Detect which cell encompasses the target text, then output its [x, y] center coordinate. 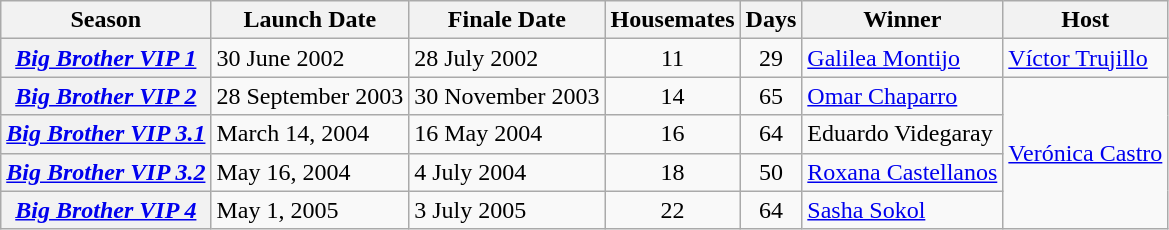
Verónica Castro [1086, 153]
Big Brother VIP 1 [106, 58]
May 16, 2004 [310, 172]
30 November 2003 [507, 96]
22 [672, 210]
29 [771, 58]
16 [672, 134]
4 July 2004 [507, 172]
Big Brother VIP 4 [106, 210]
50 [771, 172]
18 [672, 172]
Big Brother VIP 3.1 [106, 134]
11 [672, 58]
Big Brother VIP 3.2 [106, 172]
Housemates [672, 20]
3 July 2005 [507, 210]
16 May 2004 [507, 134]
Omar Chaparro [902, 96]
Host [1086, 20]
Roxana Castellanos [902, 172]
Sasha Sokol [902, 210]
Days [771, 20]
Launch Date [310, 20]
65 [771, 96]
Galilea Montijo [902, 58]
March 14, 2004 [310, 134]
Finale Date [507, 20]
28 September 2003 [310, 96]
Winner [902, 20]
Season [106, 20]
Eduardo Videgaray [902, 134]
14 [672, 96]
30 June 2002 [310, 58]
Víctor Trujillo [1086, 58]
Big Brother VIP 2 [106, 96]
May 1, 2005 [310, 210]
28 July 2002 [507, 58]
